Capture the cell that displays the provided text and extract its [X, Y] central coordinate. 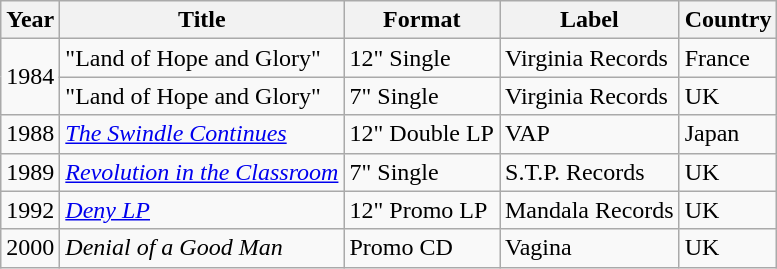
12" Promo LP [422, 210]
1992 [30, 210]
France [728, 58]
1984 [30, 77]
1989 [30, 172]
Label [590, 20]
Denial of a Good Man [202, 248]
12" Double LP [422, 134]
Japan [728, 134]
1988 [30, 134]
Mandala Records [590, 210]
Deny LP [202, 210]
Title [202, 20]
Promo CD [422, 248]
2000 [30, 248]
Year [30, 20]
Country [728, 20]
Format [422, 20]
The Swindle Continues [202, 134]
Revolution in the Classroom [202, 172]
Vagina [590, 248]
S.T.P. Records [590, 172]
VAP [590, 134]
12" Single [422, 58]
